From the cell containing the given text, extract its center point as (X, Y) coordinate. 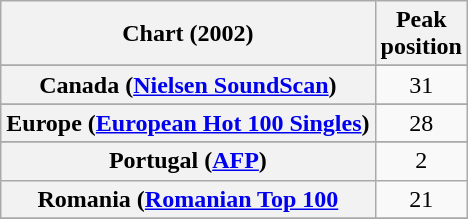
21 (421, 199)
31 (421, 85)
Europe (European Hot 100 Singles) (188, 123)
Chart (2002) (188, 34)
Peakposition (421, 34)
2 (421, 161)
Romania (Romanian Top 100 (188, 199)
Portugal (AFP) (188, 161)
Canada (Nielsen SoundScan) (188, 85)
28 (421, 123)
